Search for the cell housing the specified text and yield its [X, Y] center coordinate. 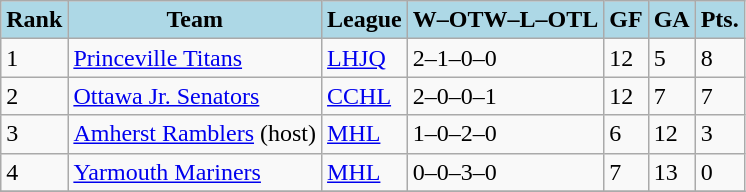
Pts. [720, 20]
Team [195, 20]
Rank [34, 20]
League [365, 20]
4 [34, 172]
0 [720, 172]
1–0–2–0 [505, 134]
2 [34, 96]
8 [720, 58]
Yarmouth Mariners [195, 172]
6 [626, 134]
Princeville Titans [195, 58]
13 [672, 172]
Amherst Ramblers (host) [195, 134]
5 [672, 58]
2–1–0–0 [505, 58]
2–0–0–1 [505, 96]
LHJQ [365, 58]
CCHL [365, 96]
1 [34, 58]
GF [626, 20]
GA [672, 20]
W–OTW–L–OTL [505, 20]
Ottawa Jr. Senators [195, 96]
0–0–3–0 [505, 172]
